Locate the cell with the specified text and output its [x, y] center coordinate. 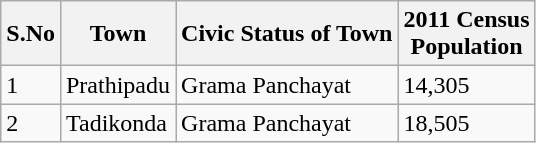
14,305 [466, 85]
Town [118, 34]
Tadikonda [118, 123]
Civic Status of Town [287, 34]
1 [31, 85]
2 [31, 123]
Prathipadu [118, 85]
S.No [31, 34]
2011 CensusPopulation [466, 34]
18,505 [466, 123]
